Return [X, Y] of the center of cell containing provided text 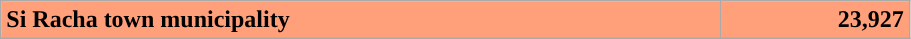
Si Racha town municipality [361, 20]
23,927 [815, 20]
